Search for the cell housing the specified text and yield its (x, y) center coordinate. 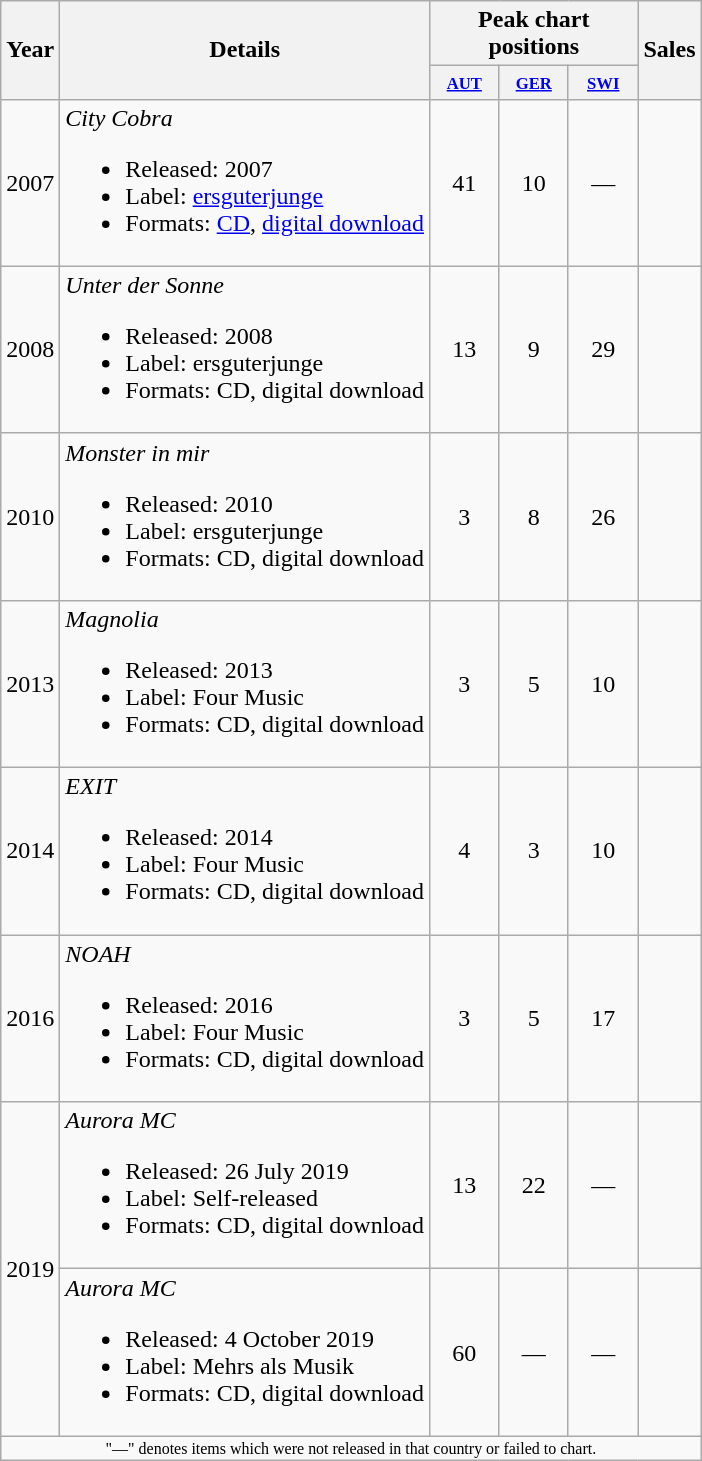
9 (534, 350)
2008 (30, 350)
Unter der SonneReleased: 2008Label: ersguterjungeFormats: CD, digital download (245, 350)
Details (245, 50)
Year (30, 50)
Monster in mirReleased: 2010Label: ersguterjungeFormats: CD, digital download (245, 516)
22 (534, 1186)
"—" denotes items which were not released in that country or failed to chart. (351, 1448)
2014 (30, 852)
41 (464, 182)
2016 (30, 1018)
NOAHReleased: 2016Label: Four MusicFormats: CD, digital download (245, 1018)
Peak chart positions (534, 34)
17 (602, 1018)
AUT (464, 82)
8 (534, 516)
GER (534, 82)
2013 (30, 684)
Sales (670, 50)
MagnoliaReleased: 2013Label: Four MusicFormats: CD, digital download (245, 684)
2010 (30, 516)
Aurora MCReleased: 4 October 2019Label: Mehrs als MusikFormats: CD, digital download (245, 1352)
2007 (30, 182)
60 (464, 1352)
26 (602, 516)
4 (464, 852)
2019 (30, 1269)
Aurora MCReleased: 26 July 2019Label: Self-releasedFormats: CD, digital download (245, 1186)
SWI (602, 82)
29 (602, 350)
EXITReleased: 2014Label: Four MusicFormats: CD, digital download (245, 852)
City CobraReleased: 2007Label: ersguterjungeFormats: CD, digital download (245, 182)
